Locate the cell with the specified text and output its (x, y) center coordinate. 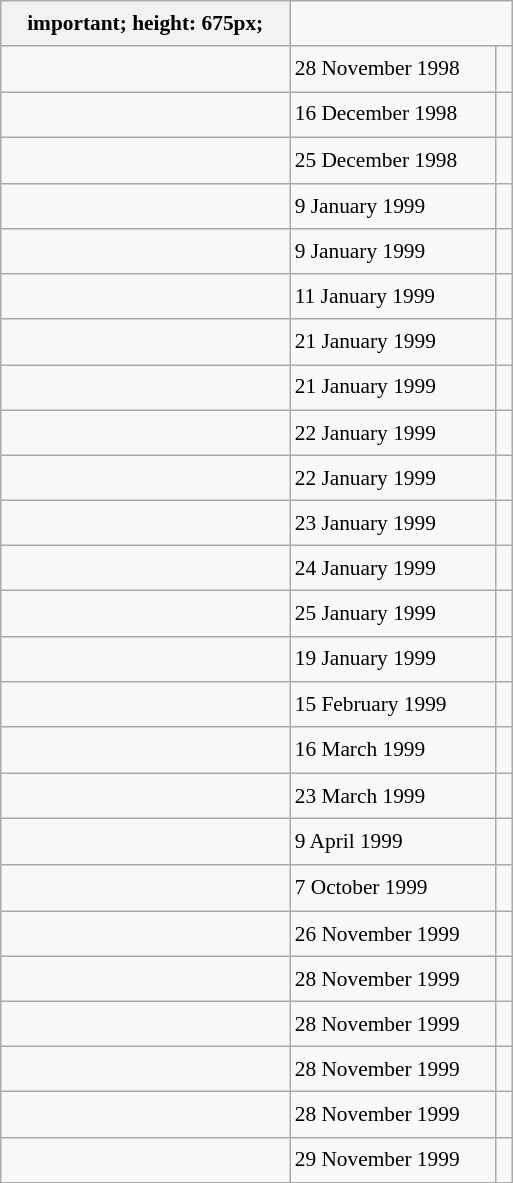
16 December 1998 (392, 114)
16 March 1999 (392, 750)
important; height: 675px; (146, 24)
28 November 1998 (392, 68)
25 December 1998 (392, 160)
11 January 1999 (392, 296)
23 January 1999 (392, 522)
23 March 1999 (392, 796)
29 November 1999 (392, 1160)
15 February 1999 (392, 704)
25 January 1999 (392, 614)
7 October 1999 (392, 888)
9 April 1999 (392, 842)
26 November 1999 (392, 934)
19 January 1999 (392, 658)
24 January 1999 (392, 568)
